Find where the given text appears and provide that cell's center as [X, Y] coordinate. 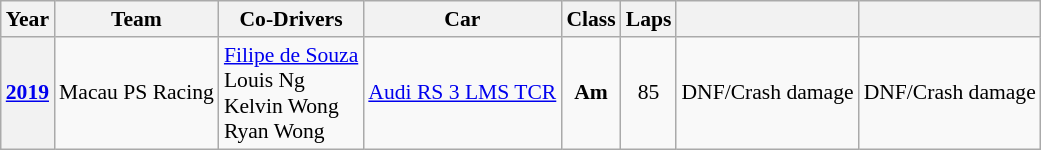
Audi RS 3 LMS TCR [462, 93]
Am [590, 93]
Team [136, 19]
85 [649, 93]
2019 [28, 93]
Car [462, 19]
Year [28, 19]
Macau PS Racing [136, 93]
Filipe de Souza Louis Ng Kelvin Wong Ryan Wong [291, 93]
Laps [649, 19]
Class [590, 19]
Co-Drivers [291, 19]
